Determine the [x, y] coordinate at the center of the cell enclosing the given text.  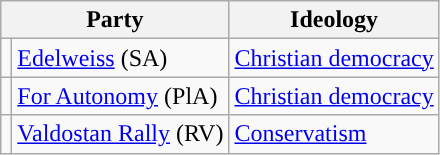
Ideology [334, 20]
Conservatism [334, 134]
Party [115, 20]
Edelweiss (SA) [120, 58]
For Autonomy (PlA) [120, 96]
Valdostan Rally (RV) [120, 134]
